Detect which cell encompasses the target text, then output its (x, y) center coordinate. 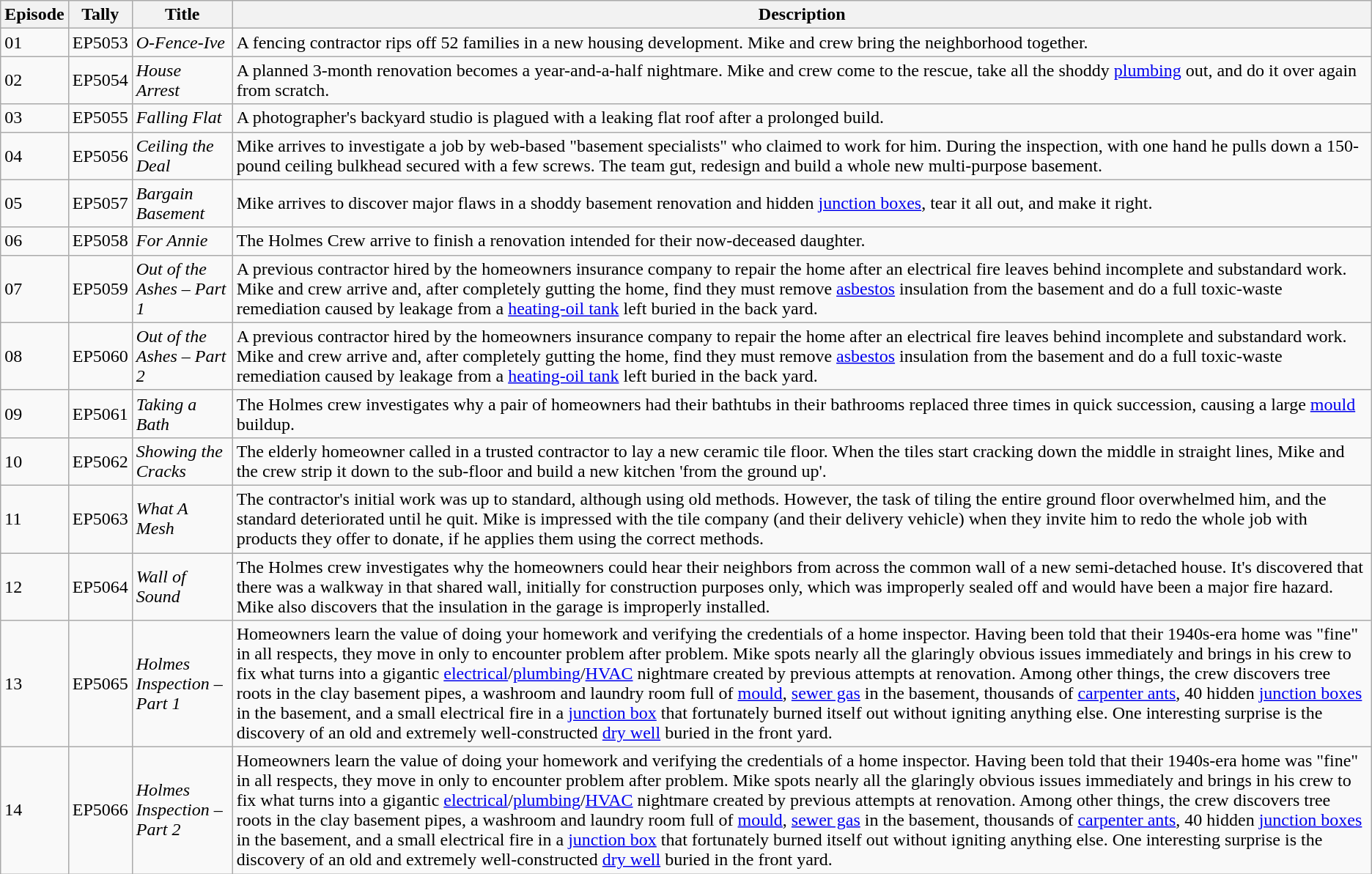
EP5057 (100, 204)
Taking a Bath (182, 413)
Bargain Basement (182, 204)
Showing the Cracks (182, 462)
Episode (34, 15)
Holmes Inspection – Part 2 (182, 810)
Title (182, 15)
Out of the Ashes – Part 1 (182, 289)
EP5064 (100, 586)
House Arrest (182, 81)
EP5058 (100, 241)
Wall of Sound (182, 586)
03 (34, 118)
01 (34, 42)
EP5062 (100, 462)
11 (34, 519)
12 (34, 586)
04 (34, 155)
07 (34, 289)
EP5065 (100, 684)
A fencing contractor rips off 52 families in a new housing development. Mike and crew bring the neighborhood together. (802, 42)
EP5061 (100, 413)
Mike arrives to discover major flaws in a shoddy basement renovation and hidden junction boxes, tear it all out, and make it right. (802, 204)
Holmes Inspection – Part 1 (182, 684)
09 (34, 413)
06 (34, 241)
13 (34, 684)
Out of the Ashes – Part 2 (182, 356)
Tally (100, 15)
EP5055 (100, 118)
O-Fence-Ive (182, 42)
Falling Flat (182, 118)
05 (34, 204)
EP5060 (100, 356)
Description (802, 15)
EP5056 (100, 155)
02 (34, 81)
EP5053 (100, 42)
For Annie (182, 241)
Ceiling the Deal (182, 155)
08 (34, 356)
EP5054 (100, 81)
A photographer's backyard studio is plagued with a leaking flat roof after a prolonged build. (802, 118)
What A Mesh (182, 519)
The Holmes Crew arrive to finish a renovation intended for their now-deceased daughter. (802, 241)
10 (34, 462)
EP5066 (100, 810)
EP5059 (100, 289)
EP5063 (100, 519)
14 (34, 810)
